Search for the cell housing the specified text and yield its [X, Y] center coordinate. 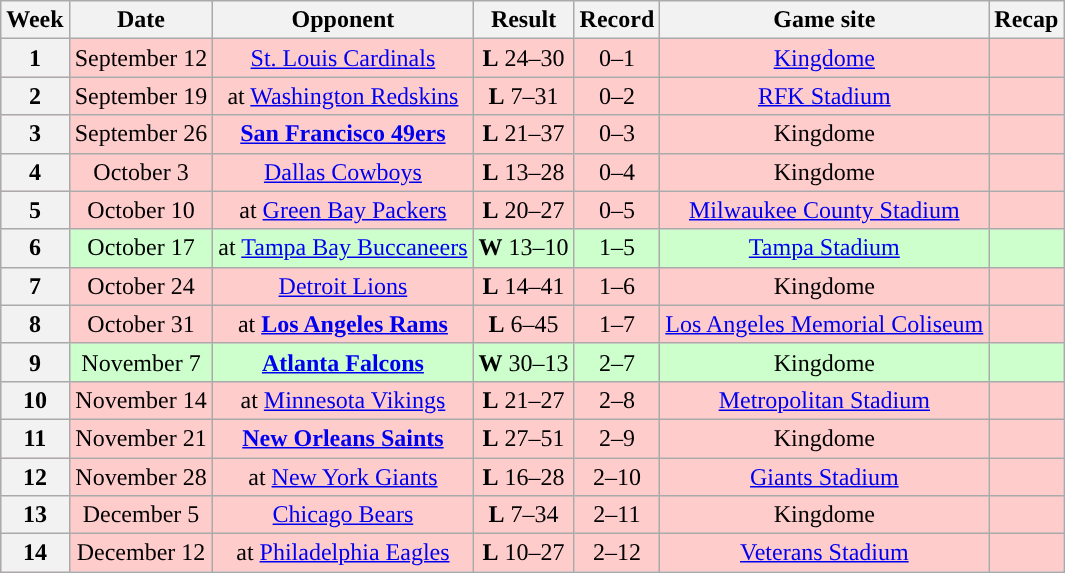
2–9 [617, 438]
Opponent [343, 20]
Metropolitan Stadium [824, 400]
14 [35, 553]
Date [141, 20]
3 [35, 134]
November 28 [141, 477]
W 13–10 [524, 248]
Milwaukee County Stadium [824, 210]
2–7 [617, 362]
L 10–27 [524, 553]
0–1 [617, 58]
2–8 [617, 400]
L 24–30 [524, 58]
Game site [824, 20]
0–4 [617, 172]
Week [35, 20]
November 14 [141, 400]
Tampa Stadium [824, 248]
9 [35, 362]
8 [35, 324]
5 [35, 210]
September 19 [141, 96]
L 14–41 [524, 286]
2–11 [617, 515]
at Washington Redskins [343, 96]
October 31 [141, 324]
6 [35, 248]
October 3 [141, 172]
1–7 [617, 324]
L 7–34 [524, 515]
13 [35, 515]
at Los Angeles Rams [343, 324]
L 7–31 [524, 96]
San Francisco 49ers [343, 134]
0–5 [617, 210]
at Minnesota Vikings [343, 400]
December 12 [141, 553]
at Tampa Bay Buccaneers [343, 248]
December 5 [141, 515]
St. Louis Cardinals [343, 58]
September 26 [141, 134]
Atlanta Falcons [343, 362]
September 12 [141, 58]
L 16–28 [524, 477]
November 21 [141, 438]
at Green Bay Packers [343, 210]
at New York Giants [343, 477]
Dallas Cowboys [343, 172]
2–12 [617, 553]
1–6 [617, 286]
L 20–27 [524, 210]
November 7 [141, 362]
Los Angeles Memorial Coliseum [824, 324]
October 10 [141, 210]
Chicago Bears [343, 515]
Result [524, 20]
L 13–28 [524, 172]
11 [35, 438]
L 21–27 [524, 400]
L 21–37 [524, 134]
12 [35, 477]
October 24 [141, 286]
at Philadelphia Eagles [343, 553]
2–10 [617, 477]
0–2 [617, 96]
Detroit Lions [343, 286]
Record [617, 20]
1–5 [617, 248]
L 6–45 [524, 324]
W 30–13 [524, 362]
Giants Stadium [824, 477]
2 [35, 96]
RFK Stadium [824, 96]
New Orleans Saints [343, 438]
Recap [1026, 20]
1 [35, 58]
0–3 [617, 134]
7 [35, 286]
10 [35, 400]
October 17 [141, 248]
L 27–51 [524, 438]
4 [35, 172]
Veterans Stadium [824, 553]
